Locate the cell with the specified text and output its (X, Y) center coordinate. 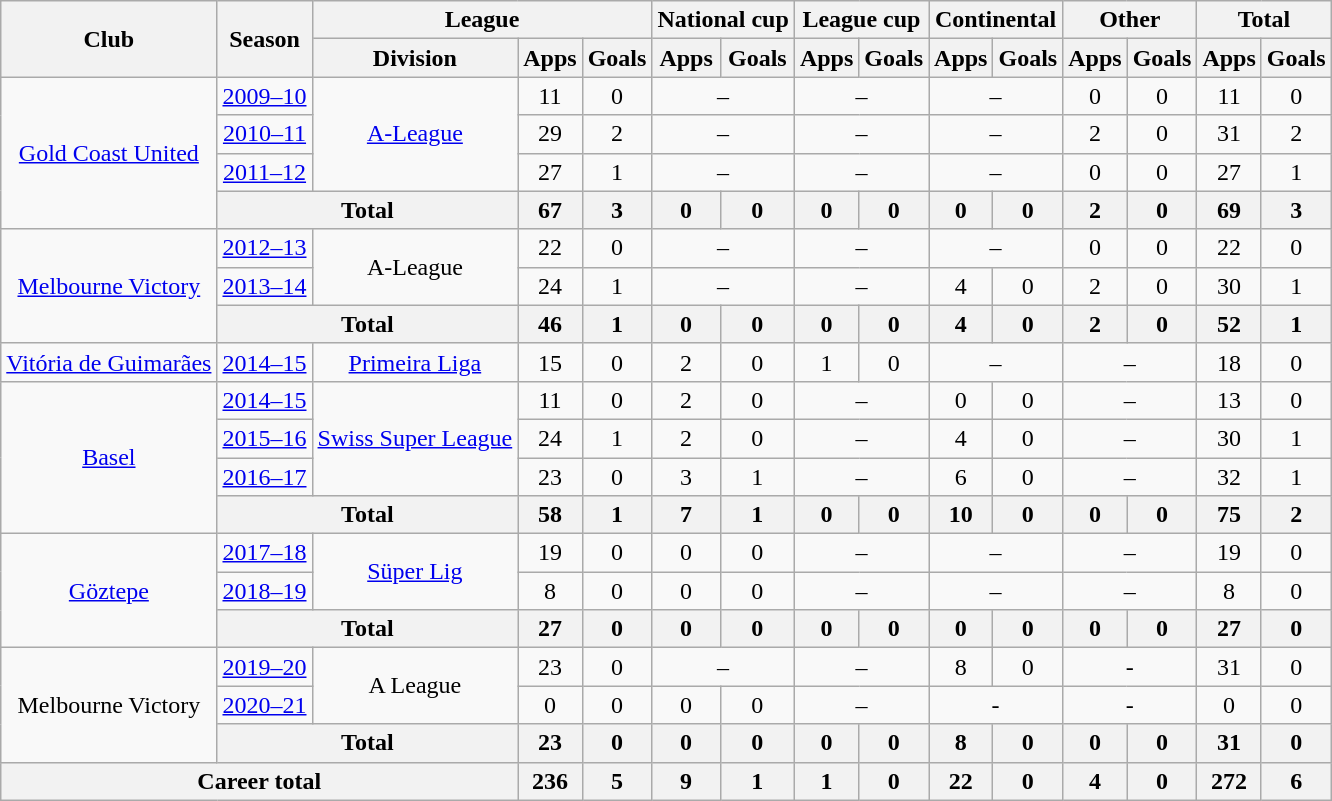
Göztepe (109, 591)
2012–13 (264, 248)
13 (1229, 400)
32 (1229, 477)
2009–10 (264, 96)
2013–14 (264, 286)
29 (550, 134)
2011–12 (264, 172)
League (482, 20)
Süper Lig (415, 572)
Club (109, 39)
18 (1229, 362)
Career total (260, 781)
67 (550, 210)
Basel (109, 457)
Division (415, 58)
2017–18 (264, 553)
58 (550, 515)
2016–17 (264, 477)
Primeira Liga (415, 362)
Continental (996, 20)
75 (1229, 515)
5 (617, 781)
2015–16 (264, 438)
2018–19 (264, 591)
National cup (723, 20)
League cup (861, 20)
46 (550, 324)
Swiss Super League (415, 438)
Other (1130, 20)
15 (550, 362)
Gold Coast United (109, 153)
7 (686, 515)
10 (961, 515)
69 (1229, 210)
9 (686, 781)
272 (1229, 781)
2010–11 (264, 134)
52 (1229, 324)
236 (550, 781)
Vitória de Guimarães (109, 362)
2020–21 (264, 705)
2019–20 (264, 667)
A League (415, 686)
Season (264, 39)
